Find where the given text appears and provide that cell's center as (X, Y) coordinate. 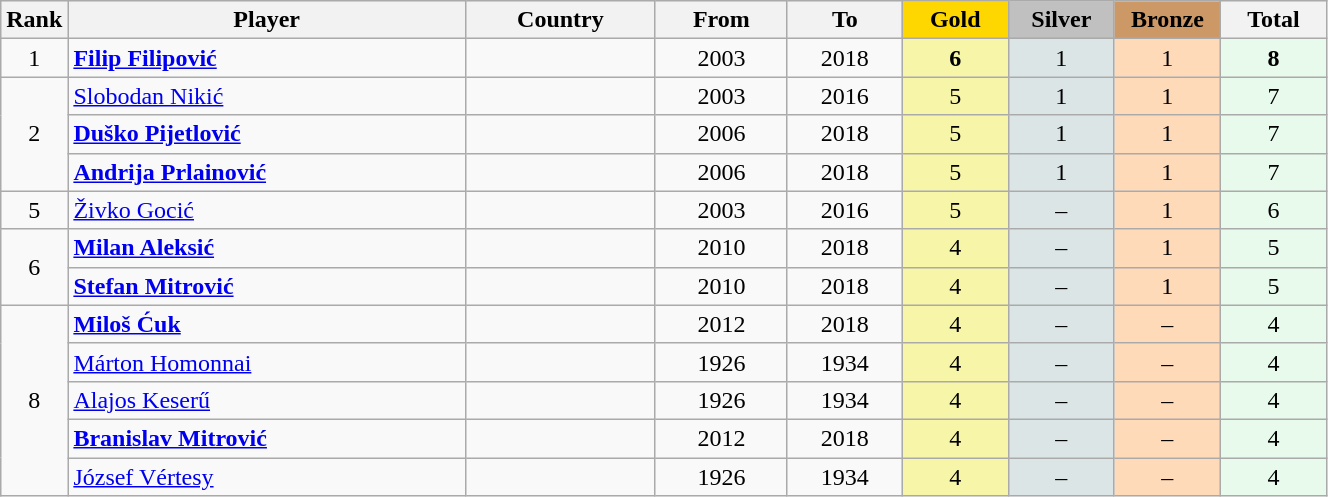
Player (267, 20)
From (721, 20)
2 (34, 134)
Silver (1061, 20)
Country (560, 20)
József Vértesy (267, 477)
Total (1273, 20)
Gold (955, 20)
Andrija Prlainović (267, 172)
Milan Aleksić (267, 248)
Márton Homonnai (267, 362)
Filip Filipović (267, 58)
Slobodan Nikić (267, 96)
To (844, 20)
Alajos Keserű (267, 400)
Duško Pijetlović (267, 134)
Stefan Mitrović (267, 286)
Živko Gocić (267, 210)
Branislav Mitrović (267, 438)
Rank (34, 20)
Miloš Ćuk (267, 324)
Bronze (1167, 20)
